Scan for the cell matching the given text and deliver its (X, Y) coordinate at center. 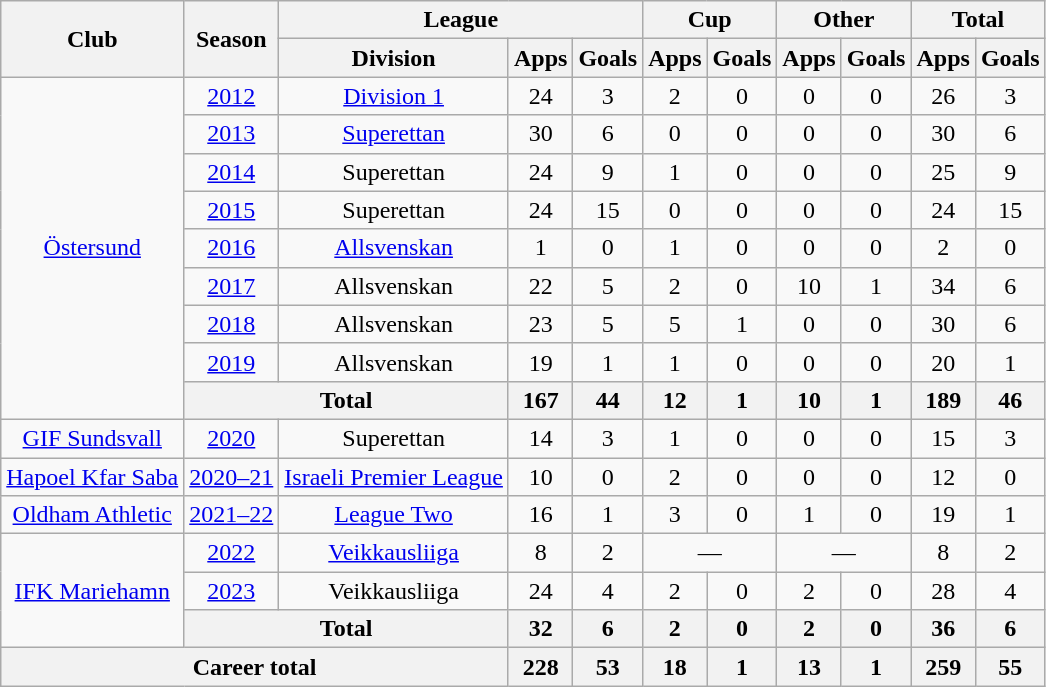
GIF Sundsvall (92, 438)
167 (540, 400)
Division 1 (394, 96)
2020 (232, 438)
36 (943, 629)
18 (675, 667)
IFK Mariehamn (92, 591)
46 (1010, 400)
2019 (232, 362)
2015 (232, 210)
Career total (255, 667)
2020–21 (232, 477)
2021–22 (232, 515)
Israeli Premier League (394, 477)
189 (943, 400)
14 (540, 438)
2022 (232, 553)
23 (540, 324)
16 (540, 515)
32 (540, 629)
228 (540, 667)
Cup (710, 20)
2013 (232, 134)
55 (1010, 667)
Östersund (92, 248)
2017 (232, 286)
34 (943, 286)
13 (809, 667)
2014 (232, 172)
28 (943, 591)
26 (943, 96)
2018 (232, 324)
League (461, 20)
Oldham Athletic (92, 515)
22 (540, 286)
53 (608, 667)
2023 (232, 591)
Hapoel Kfar Saba (92, 477)
Other (844, 20)
Season (232, 39)
2012 (232, 96)
25 (943, 172)
Club (92, 39)
Division (394, 58)
259 (943, 667)
League Two (394, 515)
20 (943, 362)
2016 (232, 248)
44 (608, 400)
